Provide the (x, y) coordinate of the cell's center where the given text is located.  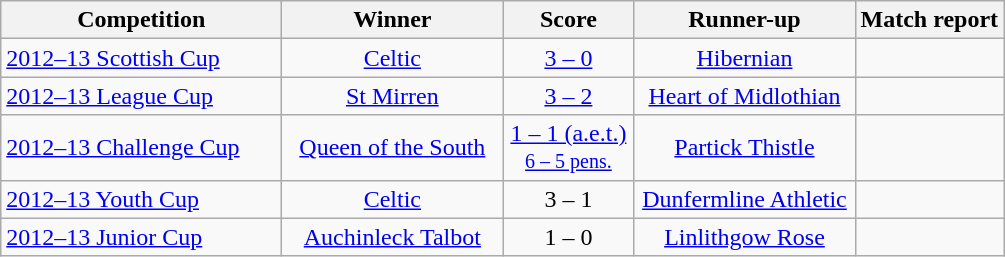
3 – 1 (568, 199)
2012–13 Challenge Cup (142, 148)
1 – 1 (a.e.t.)6 – 5 pens. (568, 148)
3 – 2 (568, 96)
2012–13 League Cup (142, 96)
2012–13 Junior Cup (142, 237)
Linlithgow Rose (744, 237)
Partick Thistle (744, 148)
Auchinleck Talbot (392, 237)
Competition (142, 20)
Winner (392, 20)
Score (568, 20)
1 – 0 (568, 237)
Dunfermline Athletic (744, 199)
2012–13 Scottish Cup (142, 58)
Queen of the South (392, 148)
Match report (930, 20)
Heart of Midlothian (744, 96)
Runner-up (744, 20)
3 – 0 (568, 58)
2012–13 Youth Cup (142, 199)
Hibernian (744, 58)
St Mirren (392, 96)
